From the cell containing the given text, extract its center point as (x, y) coordinate. 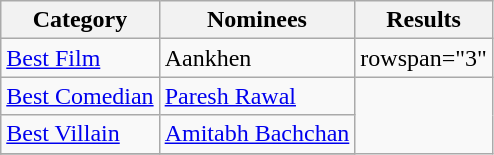
Results (424, 20)
Aankhen (257, 58)
Nominees (257, 20)
Best Villain (80, 134)
Category (80, 20)
Best Film (80, 58)
Paresh Rawal (257, 96)
rowspan="3" (424, 58)
Amitabh Bachchan (257, 134)
Best Comedian (80, 96)
